Pinpoint the cell where the given text exists, returning its (X, Y) midpoint coordinate. 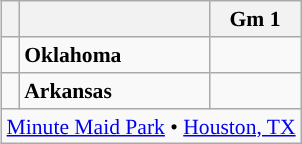
Minute Maid Park • Houston, TX (152, 126)
Oklahoma (114, 55)
Gm 1 (254, 19)
Arkansas (114, 91)
